Scan for the cell matching the given text and deliver its (X, Y) coordinate at center. 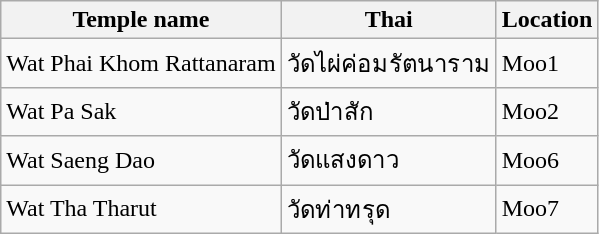
วัดแสงดาว (388, 160)
Temple name (141, 20)
Thai (388, 20)
วัดท่าทรุด (388, 208)
Wat Saeng Dao (141, 160)
Moo7 (547, 208)
Moo1 (547, 64)
Wat Tha Tharut (141, 208)
Wat Phai Khom Rattanaram (141, 64)
Location (547, 20)
วัดไผ่ค่อมรัตนาราม (388, 64)
วัดป่าสัก (388, 112)
Wat Pa Sak (141, 112)
Moo6 (547, 160)
Moo2 (547, 112)
